Return [x, y] of the center of cell containing provided text 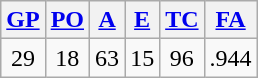
15 [142, 58]
63 [108, 58]
PO [67, 20]
TC [182, 20]
E [142, 20]
18 [67, 58]
.944 [230, 58]
GP [23, 20]
A [108, 20]
FA [230, 20]
29 [23, 58]
96 [182, 58]
